Determine the [X, Y] coordinate at the center of the cell enclosing the given text.  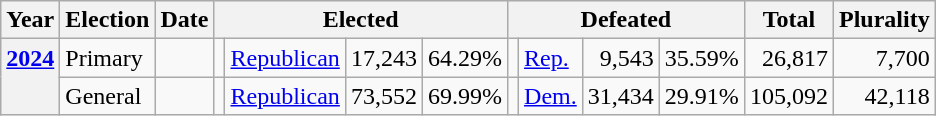
Year [30, 20]
General [108, 96]
Plurality [884, 20]
29.91% [702, 96]
Total [788, 20]
73,552 [384, 96]
9,543 [620, 58]
Defeated [626, 20]
17,243 [384, 58]
31,434 [620, 96]
26,817 [788, 58]
7,700 [884, 58]
Primary [108, 58]
69.99% [464, 96]
64.29% [464, 58]
42,118 [884, 96]
Elected [361, 20]
Rep. [551, 58]
Date [184, 20]
35.59% [702, 58]
2024 [30, 77]
105,092 [788, 96]
Election [108, 20]
Dem. [551, 96]
